Return the [x, y] coordinate for the center point of the cell that contains the specified text.  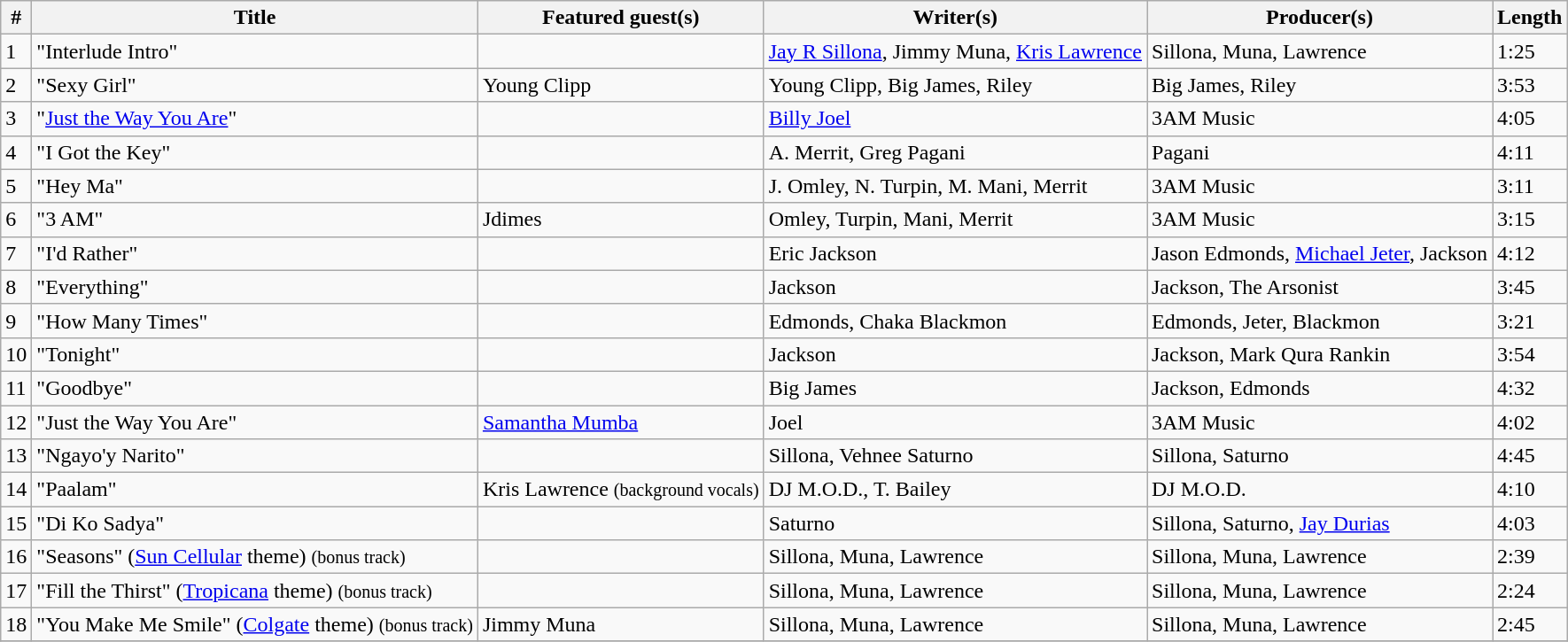
Edmonds, Chaka Blackmon [955, 321]
"Ngayo'y Narito" [255, 456]
Jdimes [620, 220]
3:45 [1530, 287]
2 [16, 85]
7 [16, 253]
Kris Lawrence (background vocals) [620, 490]
5 [16, 186]
Big James, Riley [1319, 85]
4:12 [1530, 253]
17 [16, 591]
Jackson, Edmonds [1319, 388]
4:32 [1530, 388]
"I'd Rather" [255, 253]
Saturno [955, 523]
11 [16, 388]
Sillona, Saturno, Jay Durias [1319, 523]
10 [16, 354]
"Everything" [255, 287]
Jay R Sillona, Jimmy Muna, Kris Lawrence [955, 51]
Billy Joel [955, 119]
16 [16, 557]
2:45 [1530, 624]
1 [16, 51]
Edmonds, Jeter, Blackmon [1319, 321]
Title [255, 18]
DJ M.O.D., T. Bailey [955, 490]
Young Clipp, Big James, Riley [955, 85]
"Seasons" (Sun Cellular theme) (bonus track) [255, 557]
Joel [955, 422]
DJ M.O.D. [1319, 490]
# [16, 18]
Jason Edmonds, Michael Jeter, Jackson [1319, 253]
3:11 [1530, 186]
3:21 [1530, 321]
4:11 [1530, 152]
J. Omley, N. Turpin, M. Mani, Merrit [955, 186]
Writer(s) [955, 18]
Samantha Mumba [620, 422]
12 [16, 422]
1:25 [1530, 51]
13 [16, 456]
4:45 [1530, 456]
Jackson, The Arsonist [1319, 287]
8 [16, 287]
"Di Ko Sadya" [255, 523]
"You Make Me Smile" (Colgate theme) (bonus track) [255, 624]
Big James [955, 388]
Omley, Turpin, Mani, Merrit [955, 220]
2:39 [1530, 557]
Sillona, Vehnee Saturno [955, 456]
Producer(s) [1319, 18]
"How Many Times" [255, 321]
3:54 [1530, 354]
4:03 [1530, 523]
"Hey Ma" [255, 186]
"Paalam" [255, 490]
18 [16, 624]
"Goodbye" [255, 388]
Sillona, Saturno [1319, 456]
Jackson, Mark Qura Rankin [1319, 354]
"I Got the Key" [255, 152]
3 [16, 119]
4:05 [1530, 119]
4:10 [1530, 490]
Eric Jackson [955, 253]
A. Merrit, Greg Pagani [955, 152]
6 [16, 220]
Young Clipp [620, 85]
2:24 [1530, 591]
"Fill the Thirst" (Tropicana theme) (bonus track) [255, 591]
Featured guest(s) [620, 18]
9 [16, 321]
"Sexy Girl" [255, 85]
"3 AM" [255, 220]
4 [16, 152]
"Tonight" [255, 354]
3:15 [1530, 220]
Jimmy Muna [620, 624]
Pagani [1319, 152]
"Interlude Intro" [255, 51]
14 [16, 490]
15 [16, 523]
4:02 [1530, 422]
3:53 [1530, 85]
Length [1530, 18]
